For the text-containing cell, return its midpoint in (x, y) coordinate format. 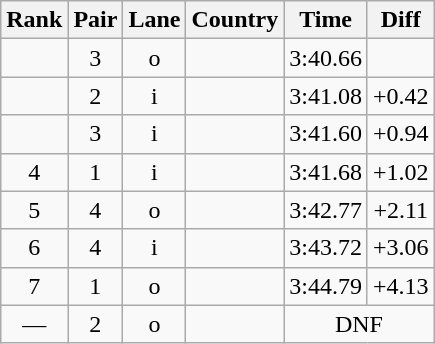
Country (235, 20)
3:41.60 (326, 134)
DNF (359, 324)
Pair (96, 20)
+3.06 (400, 248)
Time (326, 20)
+0.94 (400, 134)
3:41.68 (326, 172)
3:42.77 (326, 210)
+0.42 (400, 96)
5 (34, 210)
3:40.66 (326, 58)
3:41.08 (326, 96)
+1.02 (400, 172)
3:43.72 (326, 248)
+2.11 (400, 210)
Diff (400, 20)
— (34, 324)
6 (34, 248)
Rank (34, 20)
7 (34, 286)
+4.13 (400, 286)
3:44.79 (326, 286)
Lane (154, 20)
